From the cell containing the given text, extract its center point as (x, y) coordinate. 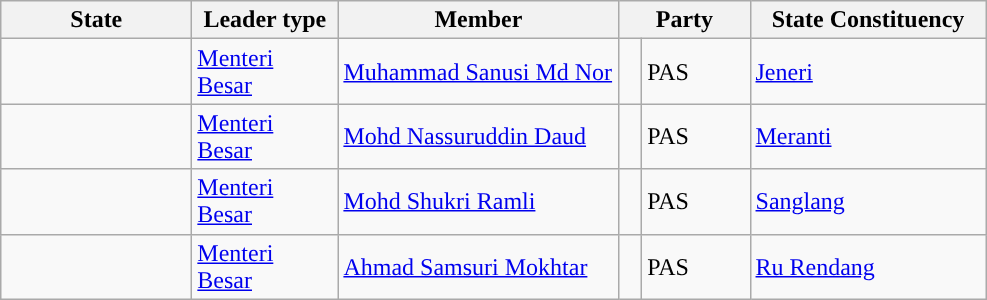
State (96, 20)
Sanglang (868, 202)
Ahmad Samsuri Mokhtar (478, 266)
Mohd Shukri Ramli (478, 202)
State Constituency (868, 20)
Jeneri (868, 72)
Meranti (868, 136)
Party (684, 20)
Member (478, 20)
Mohd Nassuruddin Daud (478, 136)
Leader type (265, 20)
Muhammad Sanusi Md Nor (478, 72)
Ru Rendang (868, 266)
